For the text-containing cell, return its midpoint in [X, Y] coordinate format. 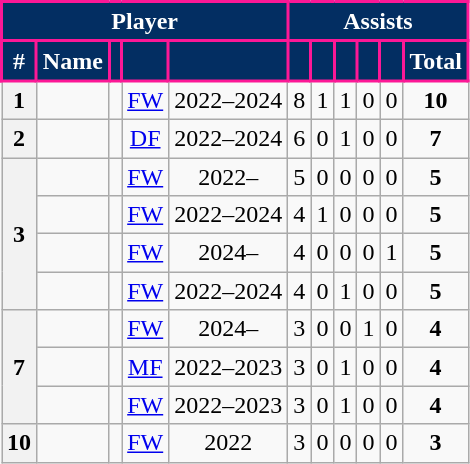
Assists [378, 22]
6 [300, 138]
Name [74, 61]
8 [300, 100]
DF [146, 138]
# [20, 61]
2022 [228, 443]
Player [145, 22]
2 [20, 138]
Total [436, 61]
MF [146, 367]
2022– [228, 177]
